Locate the cell with the specified text and output its (x, y) center coordinate. 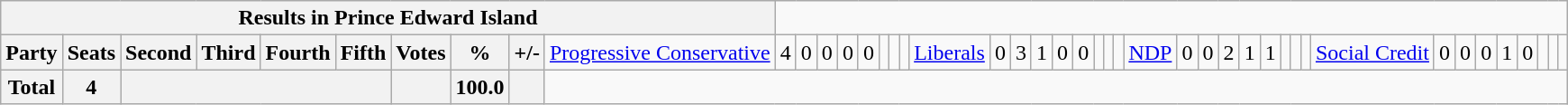
100.0 (479, 87)
3 (1020, 52)
Fifth (363, 52)
Fourth (297, 52)
Liberals (950, 52)
Votes (421, 52)
Third (229, 52)
NDP (1150, 52)
Social Credit (1372, 52)
Seats (91, 52)
Progressive Conservative (660, 52)
Results in Prince Edward Island (387, 18)
+/- (526, 52)
Total (32, 87)
Party (32, 52)
% (479, 52)
2 (1229, 52)
Second (159, 52)
